Find where the given text appears and provide that cell's center as (x, y) coordinate. 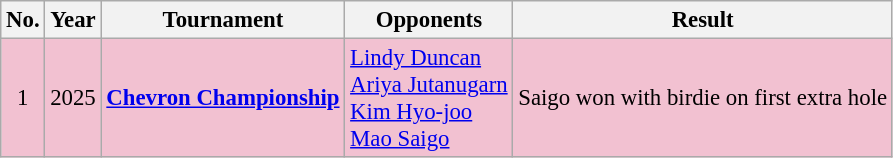
Saigo won with birdie on first extra hole (702, 98)
Opponents (429, 20)
1 (23, 98)
Chevron Championship (223, 98)
Result (702, 20)
Year (73, 20)
Lindy Duncan Ariya Jutanugarn Kim Hyo-joo Mao Saigo (429, 98)
2025 (73, 98)
Tournament (223, 20)
No. (23, 20)
